For the text-containing cell, return its midpoint in [X, Y] coordinate format. 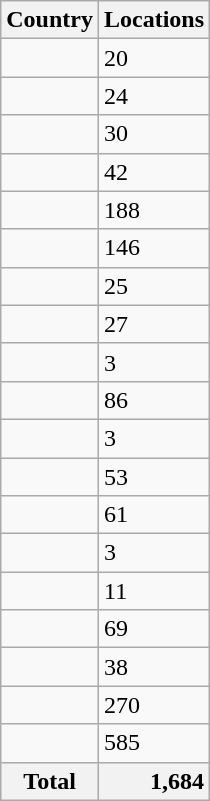
1,684 [154, 781]
42 [154, 172]
38 [154, 667]
20 [154, 58]
Locations [154, 20]
30 [154, 134]
11 [154, 591]
24 [154, 96]
Total [50, 781]
27 [154, 324]
53 [154, 477]
188 [154, 210]
Country [50, 20]
86 [154, 400]
270 [154, 705]
146 [154, 248]
61 [154, 515]
69 [154, 629]
25 [154, 286]
585 [154, 743]
